Output the [x, y] coordinate of the center of the cell containing the given text.  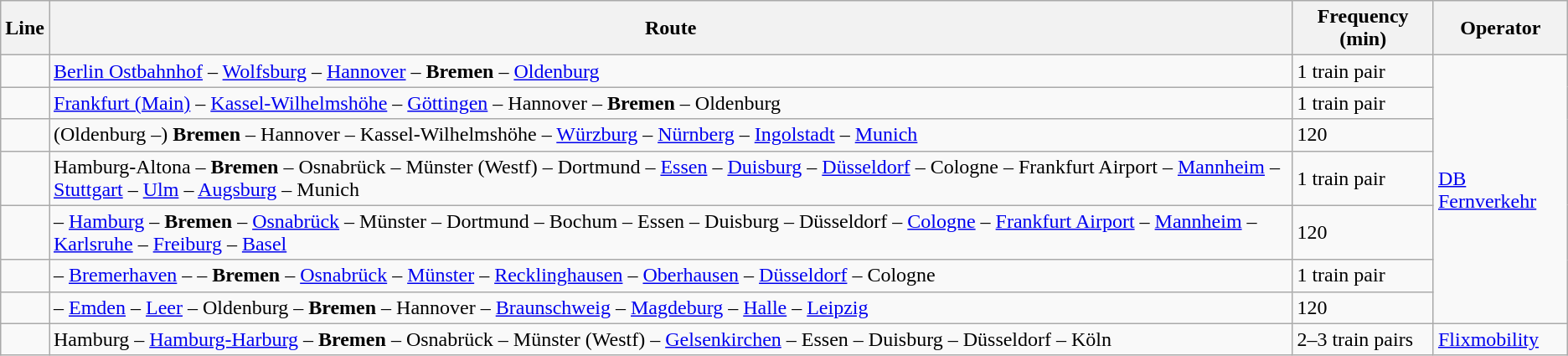
Frequency (min) [1364, 28]
Berlin Ostbahnhof – Wolfsburg – Hannover – Bremen – Oldenburg [670, 71]
DB Fernverkehr [1500, 189]
– Emden – Leer – Oldenburg – Bremen – Hannover – Braunschweig – Magdeburg – Halle – Leipzig [670, 307]
2–3 train pairs [1364, 339]
Hamburg – Hamburg-Harburg – Bremen – Osnabrück – Münster (Westf) – Gelsenkirchen – Essen – Duisburg – Düsseldorf – Köln [670, 339]
Frankfurt (Main) – Kassel-Wilhelmshöhe – Göttingen – Hannover – Bremen – Oldenburg [670, 103]
(Oldenburg –) Bremen – Hannover – Kassel-Wilhelmshöhe – Würzburg – Nürnberg – Ingolstadt – Munich [670, 135]
Line [25, 28]
Operator [1500, 28]
Flixmobility [1500, 339]
– Bremerhaven – – Bremen – Osnabrück – Münster – Recklinghausen – Oberhausen – Düsseldorf – Cologne [670, 276]
Route [670, 28]
